Pinpoint the cell where the given text exists, returning its [x, y] midpoint coordinate. 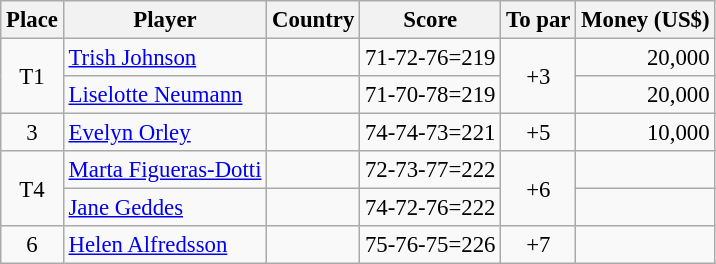
75-76-75=226 [430, 245]
74-74-73=221 [430, 133]
Country [314, 20]
T4 [32, 188]
71-72-76=219 [430, 58]
+7 [538, 245]
71-70-78=219 [430, 95]
Trish Johnson [165, 58]
10,000 [646, 133]
To par [538, 20]
Helen Alfredsson [165, 245]
+5 [538, 133]
74-72-76=222 [430, 208]
+3 [538, 76]
T1 [32, 76]
Marta Figueras-Dotti [165, 170]
Money (US$) [646, 20]
72-73-77=222 [430, 170]
Liselotte Neumann [165, 95]
6 [32, 245]
Score [430, 20]
+6 [538, 188]
Player [165, 20]
Evelyn Orley [165, 133]
3 [32, 133]
Jane Geddes [165, 208]
Place [32, 20]
